For the text-containing cell, return its midpoint in [x, y] coordinate format. 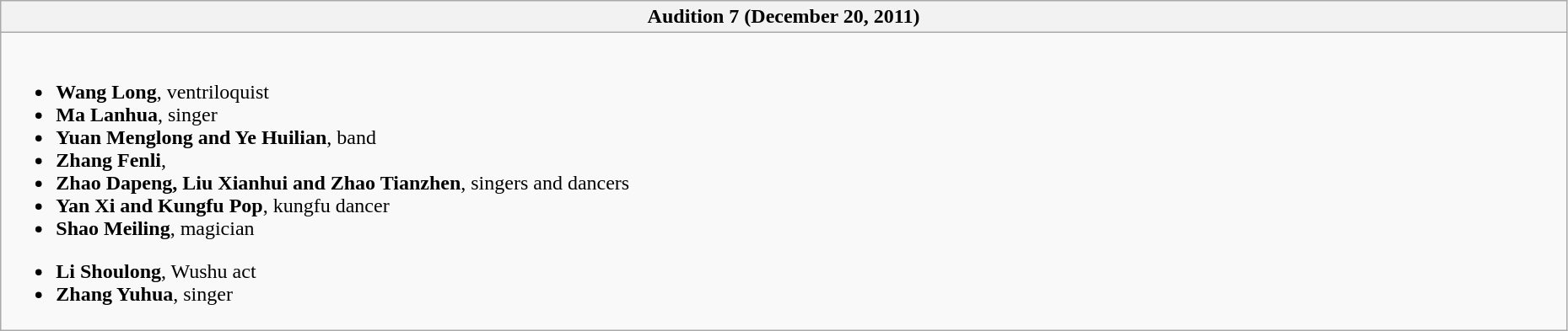
Audition 7 (December 20, 2011) [784, 17]
